Return (X, Y) of the center of cell containing provided text 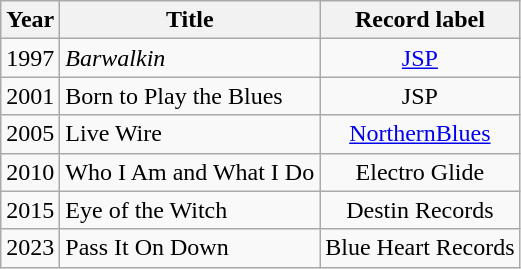
Barwalkin (190, 58)
Pass It On Down (190, 248)
Destin Records (420, 210)
Blue Heart Records (420, 248)
Year (30, 20)
1997 (30, 58)
2010 (30, 172)
Who I Am and What I Do (190, 172)
2023 (30, 248)
Eye of the Witch (190, 210)
2005 (30, 134)
Title (190, 20)
2001 (30, 96)
Electro Glide (420, 172)
Born to Play the Blues (190, 96)
Live Wire (190, 134)
NorthernBlues (420, 134)
Record label (420, 20)
2015 (30, 210)
